Detect which cell encompasses the target text, then output its (X, Y) center coordinate. 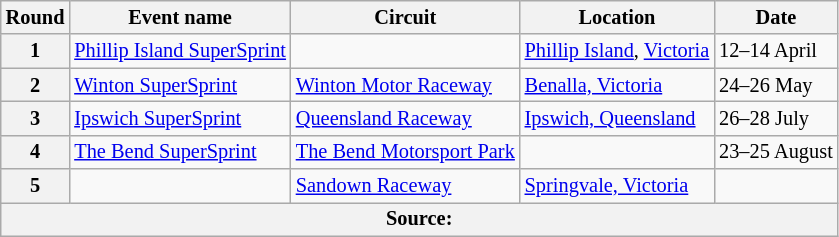
The Bend Motorsport Park (406, 152)
3 (36, 118)
Phillip Island, Victoria (617, 51)
The Bend SuperSprint (180, 152)
23–25 August (776, 152)
12–14 April (776, 51)
Event name (180, 17)
Source: (420, 219)
1 (36, 51)
24–26 May (776, 85)
4 (36, 152)
Winton Motor Raceway (406, 85)
5 (36, 186)
Date (776, 17)
Winton SuperSprint (180, 85)
Benalla, Victoria (617, 85)
Round (36, 17)
2 (36, 85)
Sandown Raceway (406, 186)
Queensland Raceway (406, 118)
Springvale, Victoria (617, 186)
Ipswich SuperSprint (180, 118)
26–28 July (776, 118)
Circuit (406, 17)
Location (617, 17)
Ipswich, Queensland (617, 118)
Phillip Island SuperSprint (180, 51)
